Return [x, y] of the center of cell containing provided text 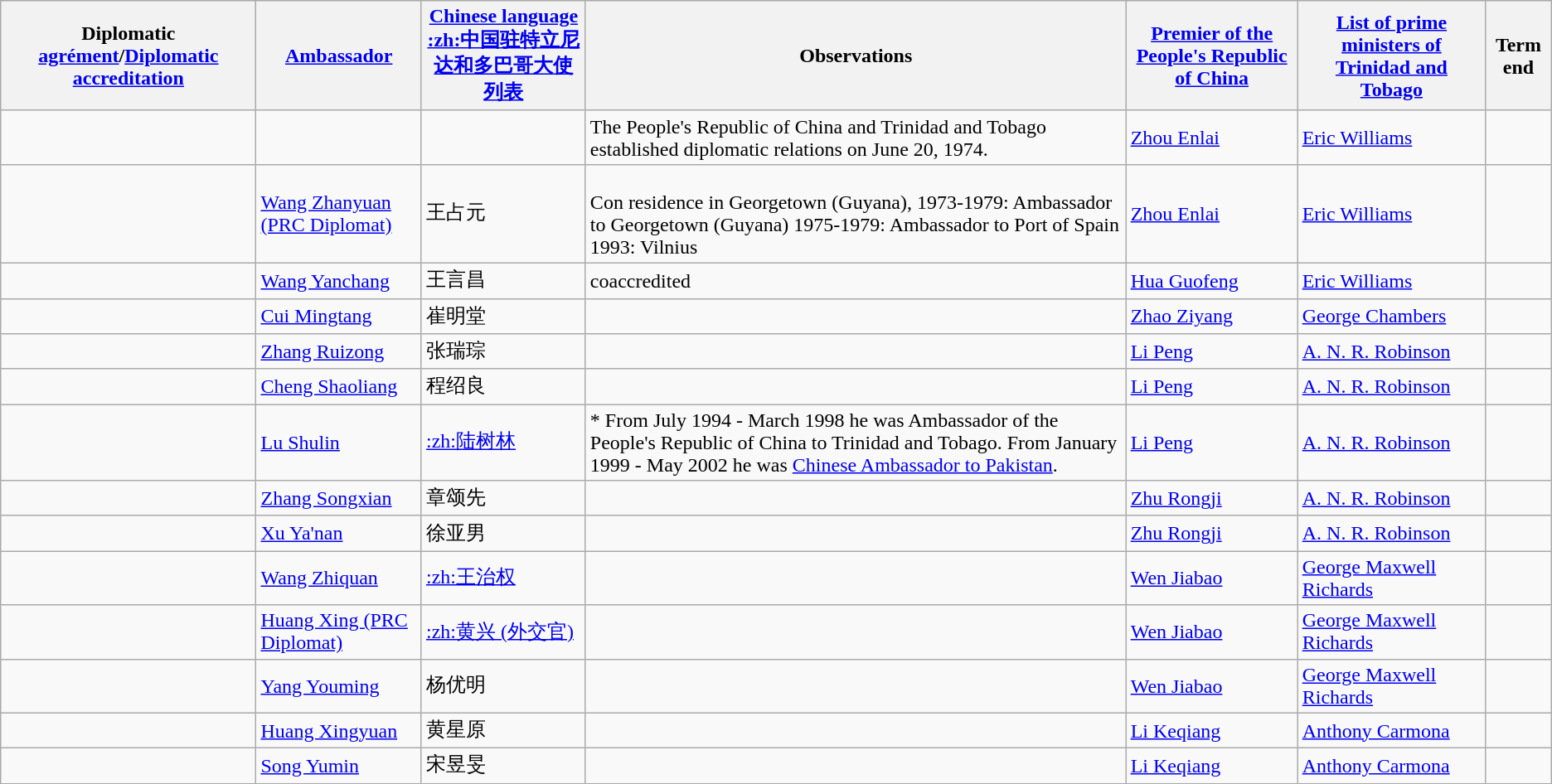
王占元 [503, 214]
Zhang Songxian [339, 499]
Wang Yanchang [339, 280]
The People's Republic of China and Trinidad and Tobago established diplomatic relations on June 20, 1974. [856, 138]
:zh:黄兴 (外交官) [503, 632]
Song Yumin [339, 766]
王言昌 [503, 280]
Cheng Shaoliang [339, 386]
:zh:王治权 [503, 578]
Huang Xing (PRC Diplomat) [339, 632]
Wang Zhiquan [339, 578]
杨优明 [503, 686]
Term end [1519, 56]
Observations [856, 56]
Cui Mingtang [339, 317]
张瑞琮 [503, 351]
Premier of the People's Republic of China [1212, 56]
Con residence in Georgetown (Guyana), 1973-1979: Ambassador to Georgetown (Guyana) 1975-1979: Ambassador to Port of Spain 1993: Vilnius [856, 214]
Zhang Ruizong [339, 351]
Yang Youming [339, 686]
Lu Shulin [339, 443]
Hua Guofeng [1212, 280]
徐亚男 [503, 534]
Xu Ya'nan [339, 534]
崔明堂 [503, 317]
黄星原 [503, 731]
程绍良 [503, 386]
Diplomatic agrément/Diplomatic accreditation [129, 56]
List of prime ministers of Trinidad and Tobago [1391, 56]
Zhao Ziyang [1212, 317]
章颂先 [503, 499]
Ambassador [339, 56]
coaccredited [856, 280]
宋昱旻 [503, 766]
Chinese language:zh:中国驻特立尼达和多巴哥大使列表 [503, 56]
Wang Zhanyuan (PRC Diplomat) [339, 214]
:zh:陆树林 [503, 443]
Huang Xingyuan [339, 731]
George Chambers [1391, 317]
